Search for the cell housing the specified text and yield its [X, Y] center coordinate. 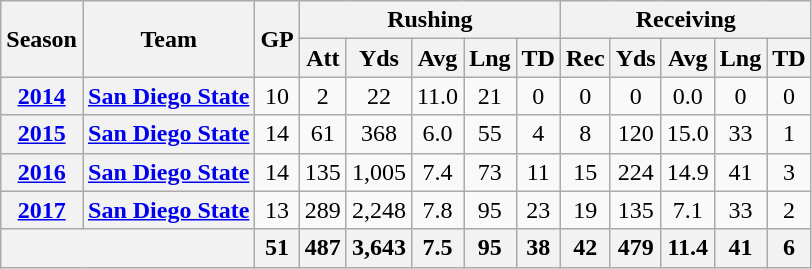
289 [322, 210]
224 [636, 172]
Season [42, 39]
1,005 [378, 172]
487 [322, 248]
15.0 [688, 134]
0.0 [688, 96]
120 [636, 134]
15 [585, 172]
2015 [42, 134]
8 [585, 134]
Team [168, 39]
368 [378, 134]
Rec [585, 58]
4 [538, 134]
2,248 [378, 210]
19 [585, 210]
479 [636, 248]
3,643 [378, 248]
2017 [42, 210]
3 [789, 172]
11.0 [437, 96]
51 [277, 248]
61 [322, 134]
11.4 [688, 248]
7.8 [437, 210]
73 [490, 172]
7.5 [437, 248]
22 [378, 96]
2014 [42, 96]
Receiving [686, 20]
42 [585, 248]
11 [538, 172]
6.0 [437, 134]
Att [322, 58]
1 [789, 134]
13 [277, 210]
7.4 [437, 172]
21 [490, 96]
Rushing [430, 20]
GP [277, 39]
2016 [42, 172]
10 [277, 96]
38 [538, 248]
7.1 [688, 210]
55 [490, 134]
6 [789, 248]
14.9 [688, 172]
23 [538, 210]
